Find where the given text appears and provide that cell's center as [X, Y] coordinate. 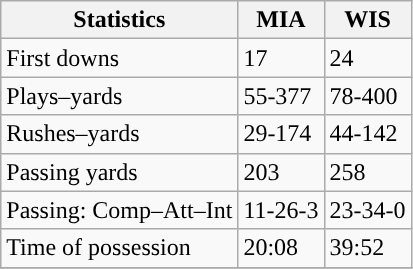
29-174 [281, 134]
MIA [281, 20]
Passing yards [120, 172]
39:52 [368, 248]
78-400 [368, 96]
258 [368, 172]
55-377 [281, 96]
Passing: Comp–Att–Int [120, 210]
Rushes–yards [120, 134]
44-142 [368, 134]
Plays–yards [120, 96]
WIS [368, 20]
Statistics [120, 20]
First downs [120, 58]
17 [281, 58]
11-26-3 [281, 210]
203 [281, 172]
20:08 [281, 248]
23-34-0 [368, 210]
24 [368, 58]
Time of possession [120, 248]
